From the cell containing the given text, extract its center point as (X, Y) coordinate. 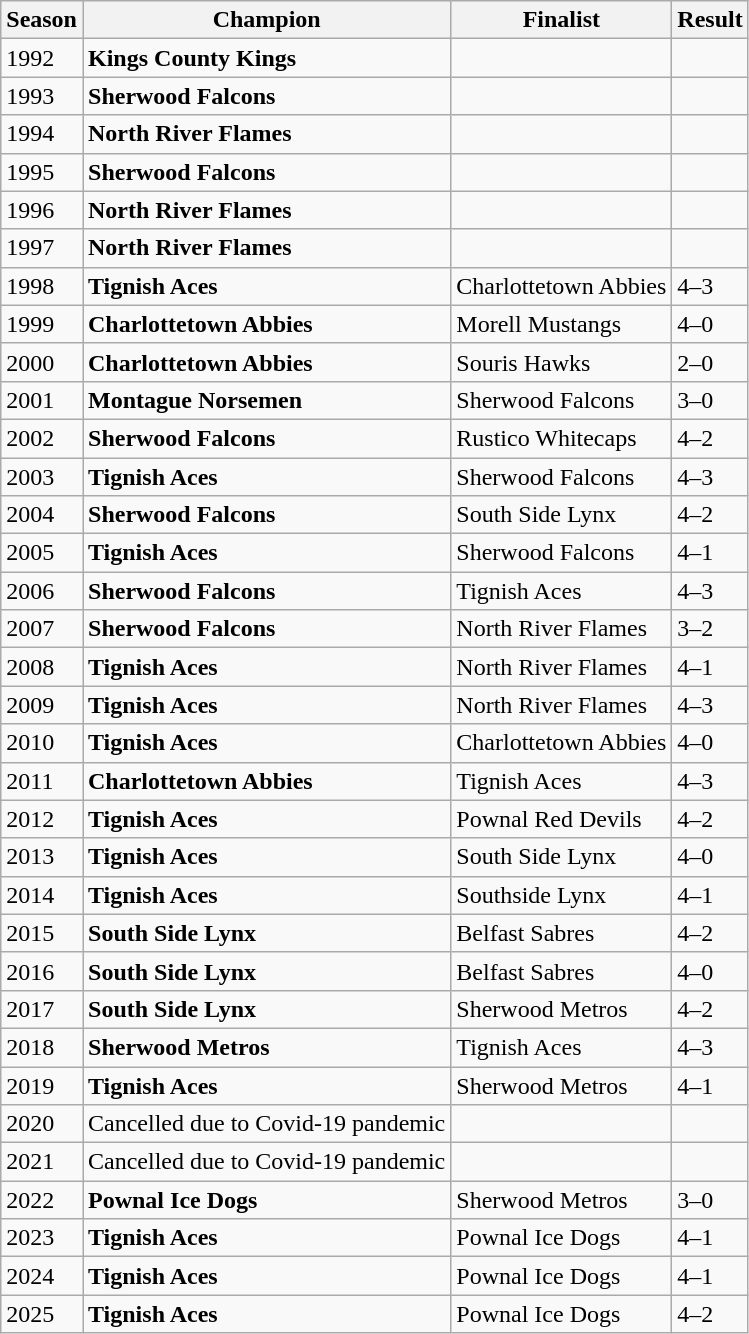
2021 (42, 1162)
2006 (42, 591)
1992 (42, 58)
Kings County Kings (266, 58)
2003 (42, 477)
Result (710, 20)
2019 (42, 1085)
Souris Hawks (562, 362)
1997 (42, 248)
Rustico Whitecaps (562, 438)
Season (42, 20)
3–2 (710, 629)
1998 (42, 286)
Finalist (562, 20)
2–0 (710, 362)
2025 (42, 1314)
2020 (42, 1124)
2011 (42, 781)
2010 (42, 743)
2005 (42, 553)
1996 (42, 210)
2024 (42, 1276)
1993 (42, 96)
2004 (42, 515)
2022 (42, 1200)
Montague Norsemen (266, 400)
2015 (42, 933)
2012 (42, 819)
Pownal Red Devils (562, 819)
2001 (42, 400)
2017 (42, 1009)
2016 (42, 971)
2013 (42, 857)
Champion (266, 20)
1994 (42, 134)
Morell Mustangs (562, 324)
2000 (42, 362)
2018 (42, 1047)
2014 (42, 895)
1999 (42, 324)
2009 (42, 705)
2023 (42, 1238)
2002 (42, 438)
2008 (42, 667)
1995 (42, 172)
Southside Lynx (562, 895)
2007 (42, 629)
